Scan for the cell matching the given text and deliver its [x, y] coordinate at center. 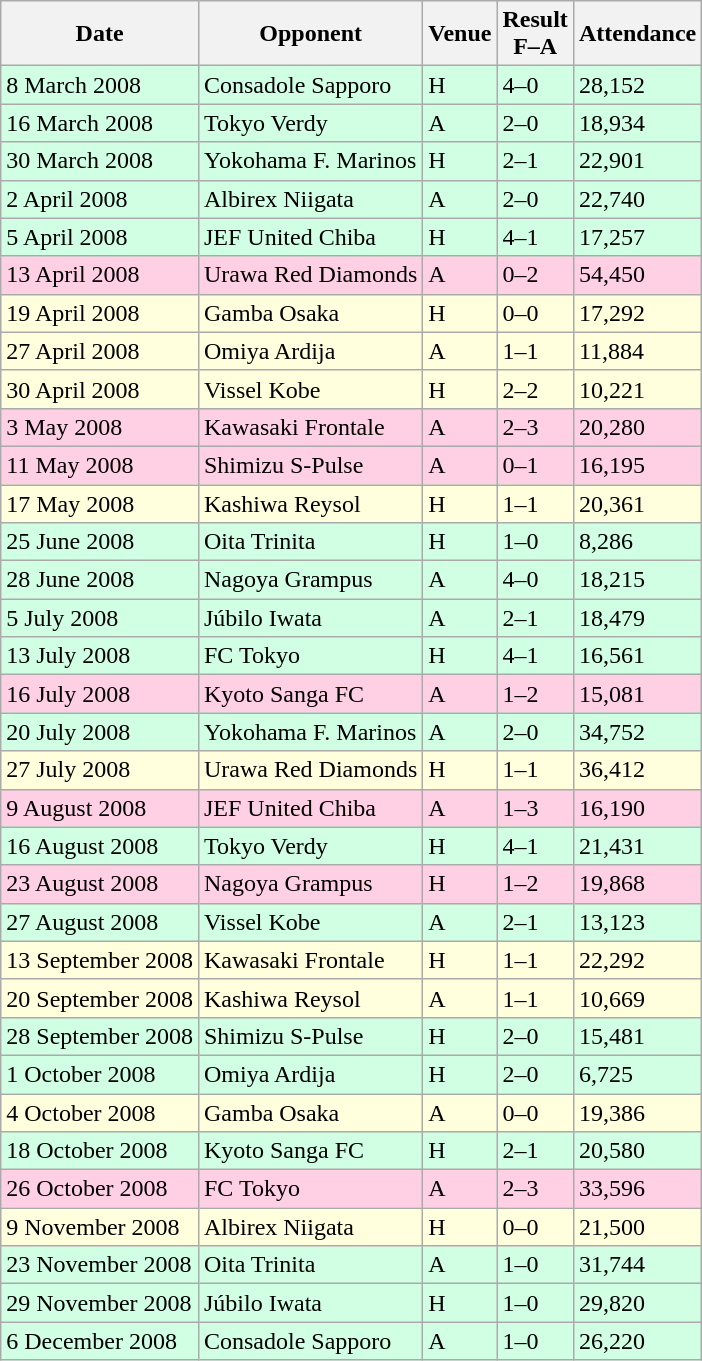
17,292 [637, 313]
Date [100, 34]
22,292 [637, 960]
9 August 2008 [100, 808]
27 August 2008 [100, 922]
Attendance [637, 34]
10,669 [637, 998]
16 August 2008 [100, 846]
22,901 [637, 161]
8,286 [637, 542]
19,868 [637, 884]
13 September 2008 [100, 960]
15,081 [637, 694]
1 October 2008 [100, 1074]
28,152 [637, 85]
Venue [460, 34]
5 April 2008 [100, 237]
31,744 [637, 1265]
18,215 [637, 580]
25 June 2008 [100, 542]
20 July 2008 [100, 732]
27 July 2008 [100, 770]
16 March 2008 [100, 123]
23 August 2008 [100, 884]
21,500 [637, 1227]
36,412 [637, 770]
27 April 2008 [100, 351]
5 July 2008 [100, 618]
18,479 [637, 618]
18 October 2008 [100, 1151]
18,934 [637, 123]
0–1 [535, 465]
13 April 2008 [100, 275]
20 September 2008 [100, 998]
29,820 [637, 1303]
29 November 2008 [100, 1303]
9 November 2008 [100, 1227]
26,220 [637, 1341]
8 March 2008 [100, 85]
11,884 [637, 351]
26 October 2008 [100, 1189]
2–2 [535, 389]
28 September 2008 [100, 1036]
ResultF–A [535, 34]
19,386 [637, 1113]
Opponent [310, 34]
17,257 [637, 237]
16,561 [637, 656]
16 July 2008 [100, 694]
34,752 [637, 732]
4 October 2008 [100, 1113]
28 June 2008 [100, 580]
1–3 [535, 808]
30 March 2008 [100, 161]
0–2 [535, 275]
16,190 [637, 808]
15,481 [637, 1036]
20,280 [637, 427]
13 July 2008 [100, 656]
30 April 2008 [100, 389]
20,580 [637, 1151]
21,431 [637, 846]
19 April 2008 [100, 313]
6,725 [637, 1074]
17 May 2008 [100, 503]
22,740 [637, 199]
33,596 [637, 1189]
11 May 2008 [100, 465]
20,361 [637, 503]
10,221 [637, 389]
6 December 2008 [100, 1341]
3 May 2008 [100, 427]
54,450 [637, 275]
16,195 [637, 465]
2 April 2008 [100, 199]
23 November 2008 [100, 1265]
13,123 [637, 922]
